Search for the cell housing the specified text and yield its (x, y) center coordinate. 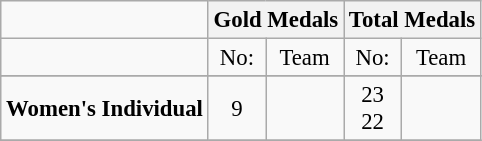
Women's Individual (104, 108)
23 22 (373, 108)
9 (236, 108)
Gold Medals (276, 20)
Total Medals (412, 20)
